Pinpoint the cell where the given text exists, returning its [x, y] midpoint coordinate. 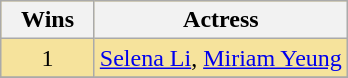
Selena Li, Miriam Yeung [220, 58]
1 [48, 58]
Wins [48, 20]
Actress [220, 20]
